From the cell containing the given text, extract its center point as (x, y) coordinate. 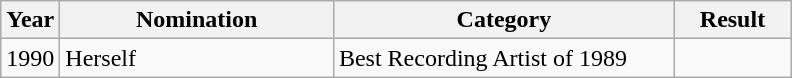
1990 (30, 58)
Best Recording Artist of 1989 (504, 58)
Result (732, 20)
Herself (197, 58)
Year (30, 20)
Nomination (197, 20)
Category (504, 20)
